Detect which cell encompasses the target text, then output its [x, y] center coordinate. 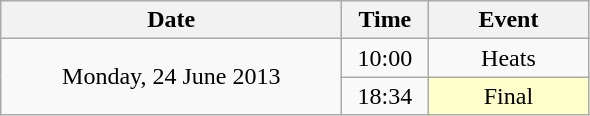
Heats [508, 58]
Time [385, 20]
10:00 [385, 58]
Event [508, 20]
Final [508, 96]
Monday, 24 June 2013 [172, 77]
18:34 [385, 96]
Date [172, 20]
